Return [x, y] of the center of cell containing provided text 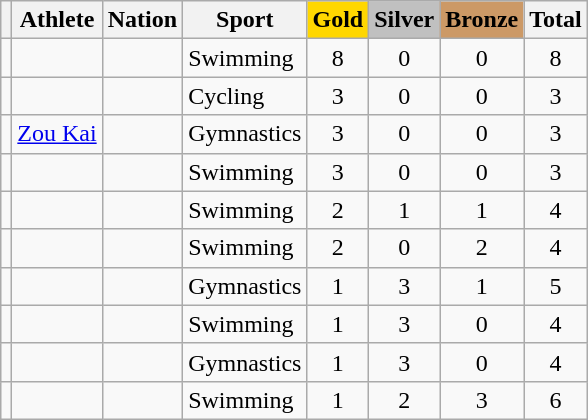
Gold [338, 20]
Silver [404, 20]
Athlete [57, 20]
Zou Kai [57, 134]
Total [556, 20]
6 [556, 400]
Cycling [245, 96]
Bronze [482, 20]
5 [556, 286]
Sport [245, 20]
Nation [142, 20]
